Detect which cell encompasses the target text, then output its [X, Y] center coordinate. 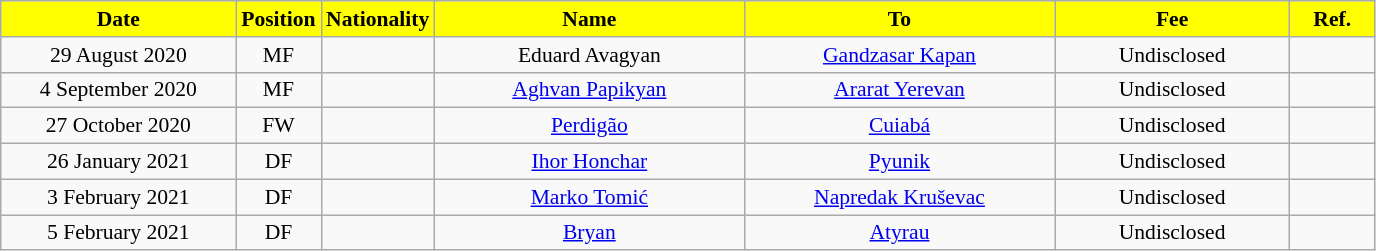
Ararat Yerevan [899, 90]
Fee [1172, 19]
Gandzasar Kapan [899, 55]
Aghvan Papikyan [589, 90]
Pyunik [899, 162]
3 February 2021 [118, 197]
Nationality [378, 19]
Napredak Kruševac [899, 197]
Atyrau [899, 233]
Marko Tomić [589, 197]
27 October 2020 [118, 126]
Cuiabá [899, 126]
Ref. [1332, 19]
5 February 2021 [118, 233]
29 August 2020 [118, 55]
Ihor Honchar [589, 162]
Date [118, 19]
Bryan [589, 233]
4 September 2020 [118, 90]
Name [589, 19]
FW [278, 126]
26 January 2021 [118, 162]
To [899, 19]
Perdigão [589, 126]
Eduard Avagyan [589, 55]
Position [278, 19]
